From the cell containing the given text, extract its center point as [X, Y] coordinate. 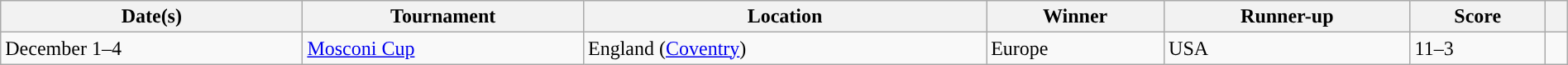
Runner-up [1287, 17]
Winner [1075, 17]
Mosconi Cup [443, 48]
Date(s) [152, 17]
December 1–4 [152, 48]
Location [784, 17]
Tournament [443, 17]
Score [1478, 17]
11–3 [1478, 48]
Europe [1075, 48]
USA [1287, 48]
England (Coventry) [784, 48]
